Search for the cell housing the specified text and yield its [x, y] center coordinate. 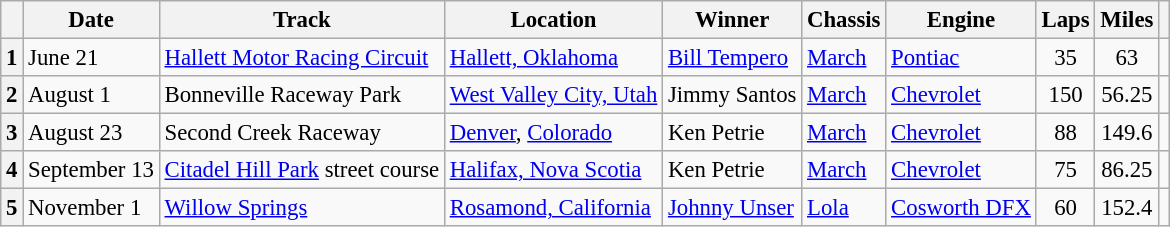
Cosworth DFX [961, 208]
35 [1066, 58]
5 [12, 208]
August 23 [91, 133]
Citadel Hill Park street course [302, 170]
Chassis [844, 20]
149.6 [1127, 133]
Willow Springs [302, 208]
4 [12, 170]
November 1 [91, 208]
86.25 [1127, 170]
Rosamond, California [553, 208]
152.4 [1127, 208]
Hallett Motor Racing Circuit [302, 58]
Laps [1066, 20]
Winner [732, 20]
September 13 [91, 170]
Bill Tempero [732, 58]
West Valley City, Utah [553, 95]
75 [1066, 170]
60 [1066, 208]
June 21 [91, 58]
Second Creek Raceway [302, 133]
Bonneville Raceway Park [302, 95]
Date [91, 20]
150 [1066, 95]
63 [1127, 58]
Denver, Colorado [553, 133]
1 [12, 58]
Hallett, Oklahoma [553, 58]
Johnny Unser [732, 208]
3 [12, 133]
Miles [1127, 20]
Jimmy Santos [732, 95]
Halifax, Nova Scotia [553, 170]
August 1 [91, 95]
Location [553, 20]
2 [12, 95]
Lola [844, 208]
Engine [961, 20]
56.25 [1127, 95]
88 [1066, 133]
Track [302, 20]
Pontiac [961, 58]
